Identify which cell holds the provided text, then report its [x, y] central coordinate. 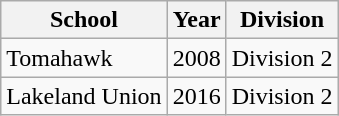
2016 [196, 96]
Division [282, 20]
Year [196, 20]
Tomahawk [84, 58]
School [84, 20]
Lakeland Union [84, 96]
2008 [196, 58]
